Pinpoint the cell where the given text exists, returning its (x, y) midpoint coordinate. 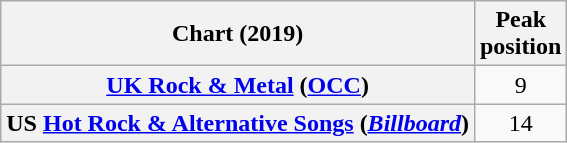
Chart (2019) (238, 34)
Peakposition (520, 34)
14 (520, 123)
9 (520, 85)
US Hot Rock & Alternative Songs (Billboard) (238, 123)
UK Rock & Metal (OCC) (238, 85)
